Return [x, y] of the center of cell containing provided text 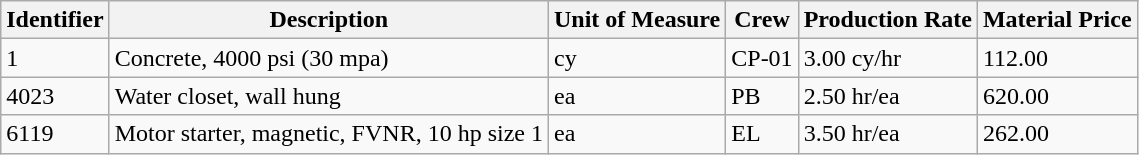
3.00 cy/hr [888, 58]
Water closet, wall hung [328, 96]
Crew [762, 20]
620.00 [1057, 96]
Description [328, 20]
Identifier [55, 20]
1 [55, 58]
6119 [55, 134]
112.00 [1057, 58]
EL [762, 134]
4023 [55, 96]
Concrete, 4000 psi (30 mpa) [328, 58]
cy [636, 58]
Unit of Measure [636, 20]
CP-01 [762, 58]
PB [762, 96]
Production Rate [888, 20]
Motor starter, magnetic, FVNR, 10 hp size 1 [328, 134]
3.50 hr/ea [888, 134]
2.50 hr/ea [888, 96]
Material Price [1057, 20]
262.00 [1057, 134]
